Capture the cell that displays the provided text and extract its (X, Y) central coordinate. 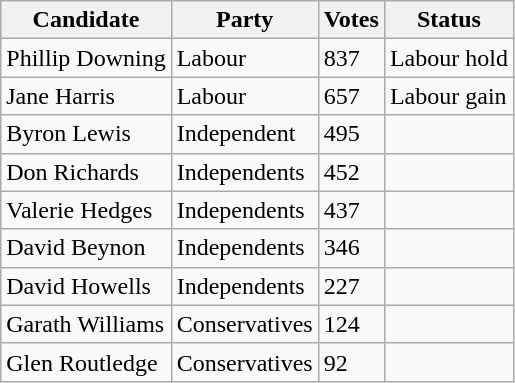
346 (351, 248)
Status (448, 20)
Independent (244, 134)
Labour hold (448, 58)
92 (351, 362)
Labour gain (448, 96)
Garath Williams (86, 324)
Votes (351, 20)
452 (351, 172)
Jane Harris (86, 96)
Phillip Downing (86, 58)
Don Richards (86, 172)
Candidate (86, 20)
Valerie Hedges (86, 210)
David Howells (86, 286)
Glen Routledge (86, 362)
Byron Lewis (86, 134)
Party (244, 20)
657 (351, 96)
495 (351, 134)
124 (351, 324)
437 (351, 210)
David Beynon (86, 248)
837 (351, 58)
227 (351, 286)
